Scan for the cell matching the given text and deliver its (x, y) coordinate at center. 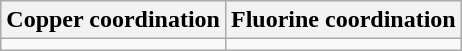
Copper coordination (114, 20)
Fluorine coordination (343, 20)
